Extract the [X, Y] coordinate from the center of the cell holding the provided text.  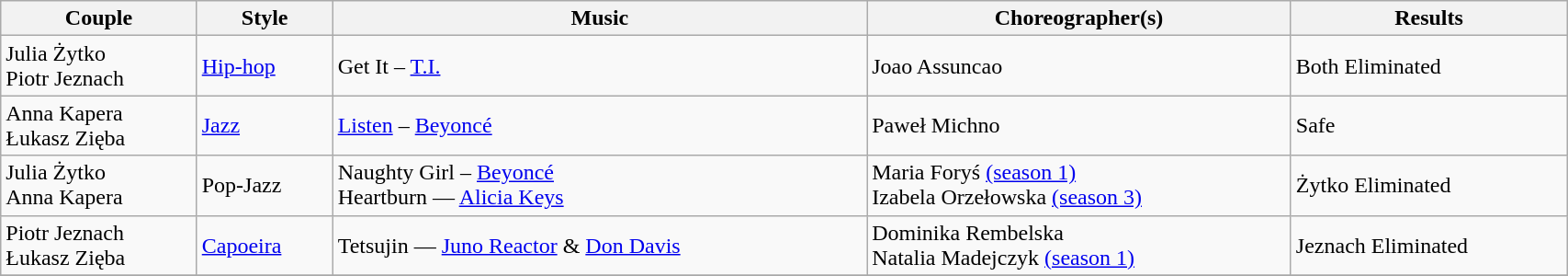
Joao Assuncao [1079, 66]
Listen – Beyoncé [599, 125]
Julia ŻytkoPiotr Jeznach [99, 66]
Safe [1428, 125]
Naughty Girl – BeyoncéHeartburn — Alicia Keys [599, 186]
Maria Foryś (season 1)Izabela Orzełowska (season 3) [1079, 186]
Paweł Michno [1079, 125]
Choreographer(s) [1079, 18]
Results [1428, 18]
Hip-hop [265, 66]
Julia ŻytkoAnna Kapera [99, 186]
Get It – T.I. [599, 66]
Jeznach Eliminated [1428, 245]
Dominika Rembelska Natalia Madejczyk (season 1) [1079, 245]
Capoeira [265, 245]
Żytko Eliminated [1428, 186]
Style [265, 18]
Jazz [265, 125]
Pop-Jazz [265, 186]
Piotr JeznachŁukasz Zięba [99, 245]
Couple [99, 18]
Anna KaperaŁukasz Zięba [99, 125]
Tetsujin — Juno Reactor & Don Davis [599, 245]
Both Eliminated [1428, 66]
Music [599, 18]
